Search for the cell housing the specified text and yield its (x, y) center coordinate. 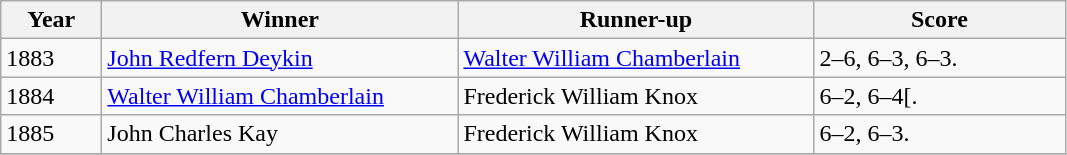
1884 (52, 96)
Year (52, 20)
6–2, 6–4[. (940, 96)
Winner (280, 20)
6–2, 6–3. (940, 134)
1885 (52, 134)
1883 (52, 58)
Score (940, 20)
2–6, 6–3, 6–3. (940, 58)
John Redfern Deykin (280, 58)
John Charles Kay (280, 134)
Runner-up (636, 20)
